Search for the cell housing the specified text and yield its (X, Y) center coordinate. 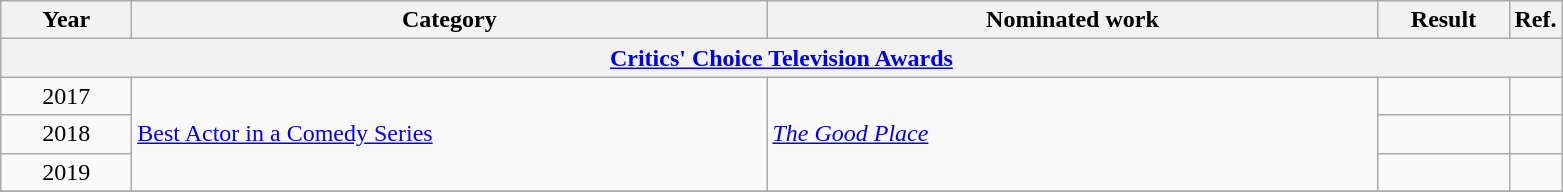
2018 (66, 134)
Ref. (1536, 20)
Result (1444, 20)
2019 (66, 172)
Critics' Choice Television Awards (782, 58)
Nominated work (1072, 20)
Year (66, 20)
The Good Place (1072, 134)
2017 (66, 96)
Best Actor in a Comedy Series (450, 134)
Category (450, 20)
